Return the (x, y) coordinate for the center point of the cell that contains the specified text.  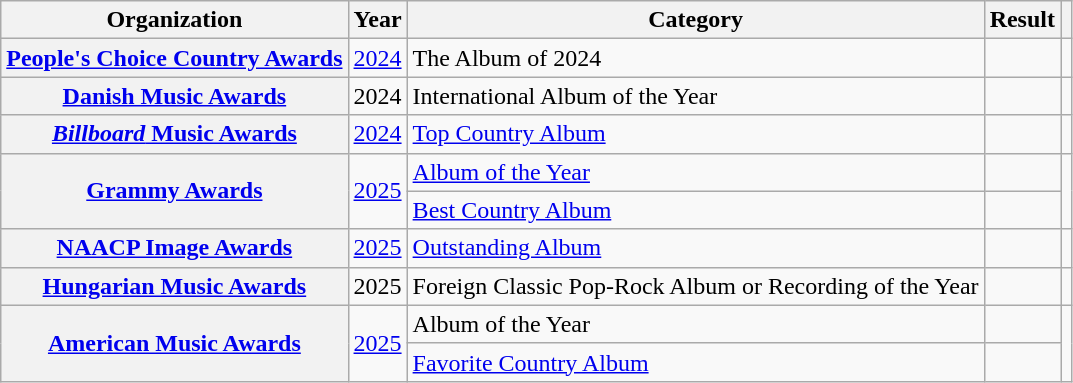
Outstanding Album (696, 248)
Top Country Album (696, 134)
Year (378, 20)
Favorite Country Album (696, 362)
NAACP Image Awards (174, 248)
People's Choice Country Awards (174, 58)
American Music Awards (174, 343)
Best Country Album (696, 210)
Foreign Classic Pop-Rock Album or Recording of the Year (696, 286)
Organization (174, 20)
Result (1022, 20)
Hungarian Music Awards (174, 286)
The Album of 2024 (696, 58)
International Album of the Year (696, 96)
Billboard Music Awards (174, 134)
Grammy Awards (174, 191)
Category (696, 20)
Danish Music Awards (174, 96)
